Locate the cell with the specified text and output its (X, Y) center coordinate. 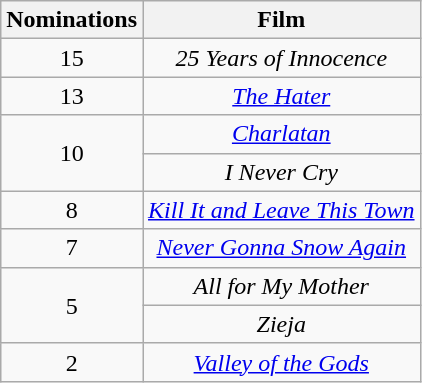
Zieja (281, 324)
Never Gonna Snow Again (281, 248)
Nominations (72, 20)
The Hater (281, 96)
25 Years of Innocence (281, 58)
7 (72, 248)
8 (72, 210)
5 (72, 305)
15 (72, 58)
I Never Cry (281, 172)
2 (72, 362)
Film (281, 20)
Valley of the Gods (281, 362)
All for My Mother (281, 286)
Charlatan (281, 134)
Kill It and Leave This Town (281, 210)
10 (72, 153)
13 (72, 96)
